Extract the [X, Y] coordinate from the center of the cell holding the provided text.  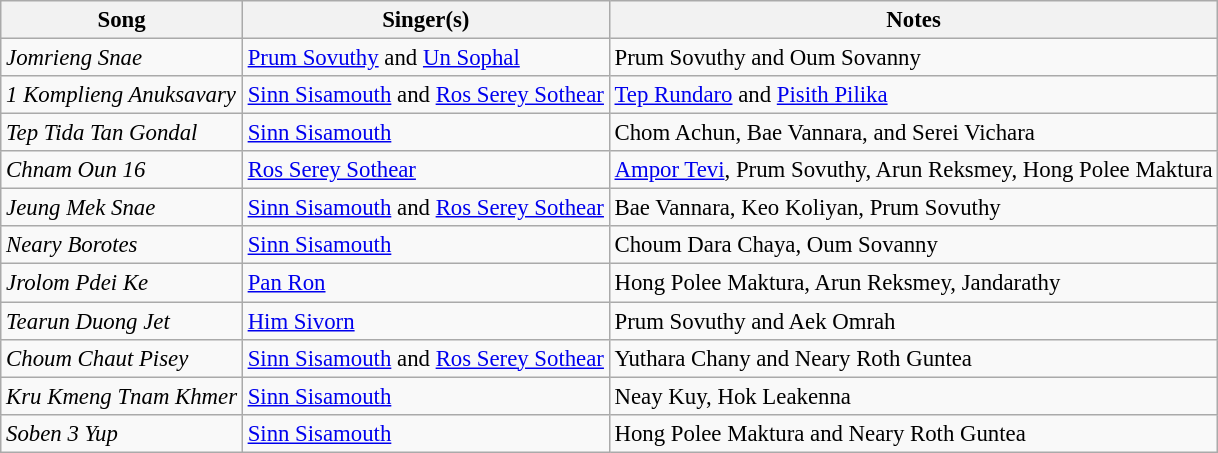
Choum Chaut Pisey [122, 358]
Yuthara Chany and Neary Roth Guntea [914, 358]
Neay Kuy, Hok Leakenna [914, 396]
Jeung Mek Snae [122, 208]
Hong Polee Maktura, Arun Reksmey, Jandarathy [914, 283]
Choum Dara Chaya, Oum Sovanny [914, 245]
Neary Borotes [122, 245]
1 Komplieng Anuksavary [122, 95]
Chnam Oun 16 [122, 170]
Tep Rundaro and Pisith Pilika [914, 95]
Prum Sovuthy and Aek Omrah [914, 321]
Ampor Tevi, Prum Sovuthy, Arun Reksmey, Hong Polee Maktura [914, 170]
Tep Tida Tan Gondal [122, 133]
Jomrieng Snae [122, 58]
Notes [914, 20]
Bae Vannara, Keo Koliyan, Prum Sovuthy [914, 208]
Pan Ron [426, 283]
Ros Serey Sothear [426, 170]
Singer(s) [426, 20]
Tearun Duong Jet [122, 321]
Prum Sovuthy and Un Sophal [426, 58]
Jrolom Pdei Ke [122, 283]
Prum Sovuthy and Oum Sovanny [914, 58]
Kru Kmeng Tnam Khmer [122, 396]
Him Sivorn [426, 321]
Hong Polee Maktura and Neary Roth Guntea [914, 433]
Chom Achun, Bae Vannara, and Serei Vichara [914, 133]
Soben 3 Yup [122, 433]
Song [122, 20]
